Scan for the cell matching the given text and deliver its (X, Y) coordinate at center. 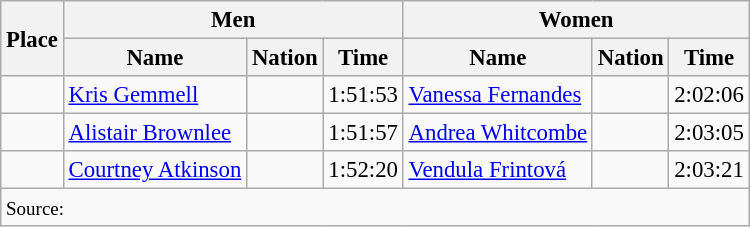
Courtney Atkinson (154, 170)
Vendula Frintová (498, 170)
Vanessa Fernandes (498, 95)
1:51:53 (363, 95)
2:03:05 (709, 133)
2:03:21 (709, 170)
Kris Gemmell (154, 95)
Source: (375, 208)
Andrea Whitcombe (498, 133)
Place (32, 38)
Women (576, 20)
2:02:06 (709, 95)
1:51:57 (363, 133)
Men (233, 20)
Alistair Brownlee (154, 133)
1:52:20 (363, 170)
